Output the (x, y) coordinate of the center of the cell containing the given text.  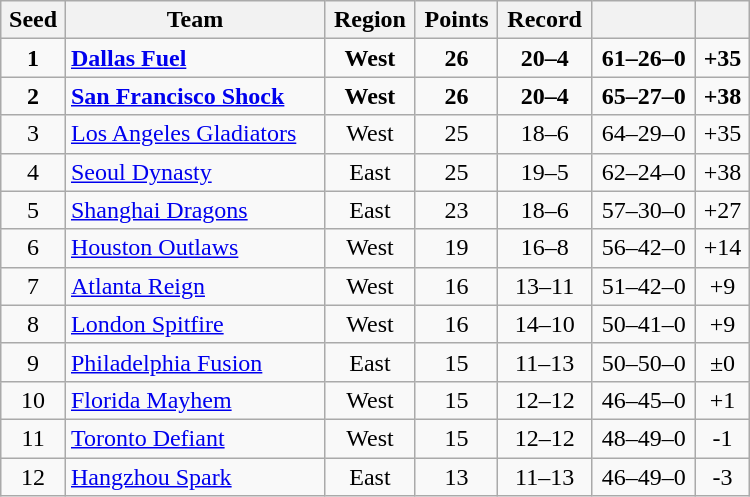
51–42–0 (644, 286)
Shanghai Dragons (194, 210)
Toronto Defiant (194, 438)
62–24–0 (644, 172)
Florida Mayhem (194, 400)
10 (34, 400)
3 (34, 134)
±0 (722, 362)
19 (456, 248)
Hangzhou Spark (194, 477)
Seoul Dynasty (194, 172)
8 (34, 324)
64–29–0 (644, 134)
Philadelphia Fusion (194, 362)
Region (370, 20)
-1 (722, 438)
Houston Outlaws (194, 248)
61–26–0 (644, 58)
+1 (722, 400)
16–8 (545, 248)
12 (34, 477)
11 (34, 438)
+14 (722, 248)
+27 (722, 210)
Atlanta Reign (194, 286)
7 (34, 286)
-3 (722, 477)
46–49–0 (644, 477)
19–5 (545, 172)
Los Angeles Gladiators (194, 134)
1 (34, 58)
San Francisco Shock (194, 96)
6 (34, 248)
London Spitfire (194, 324)
13–11 (545, 286)
14–10 (545, 324)
48–49–0 (644, 438)
Dallas Fuel (194, 58)
65–27–0 (644, 96)
56–42–0 (644, 248)
Record (545, 20)
23 (456, 210)
50–41–0 (644, 324)
Seed (34, 20)
2 (34, 96)
57–30–0 (644, 210)
13 (456, 477)
4 (34, 172)
9 (34, 362)
Team (194, 20)
50–50–0 (644, 362)
Points (456, 20)
5 (34, 210)
46–45–0 (644, 400)
